Find where the given text appears and provide that cell's center as (x, y) coordinate. 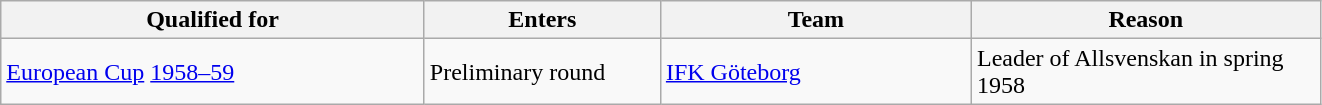
Enters (542, 20)
Reason (1146, 20)
IFK Göteborg (816, 72)
Team (816, 20)
Qualified for (213, 20)
Preliminary round (542, 72)
Leader of Allsvenskan in spring 1958 (1146, 72)
European Cup 1958–59 (213, 72)
